Scan for the cell matching the given text and deliver its [X, Y] coordinate at center. 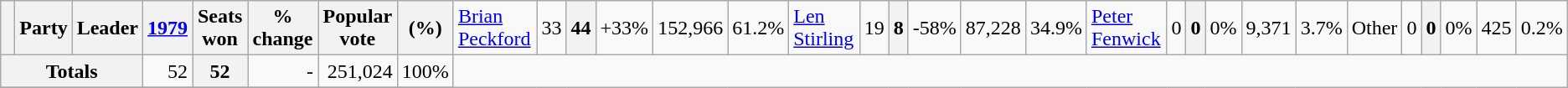
19 [874, 28]
1979 [168, 28]
- [283, 71]
-58% [935, 28]
0.2% [1541, 28]
87,228 [993, 28]
34.9% [1055, 28]
425 [1496, 28]
61.2% [759, 28]
8 [898, 28]
152,966 [690, 28]
Other [1375, 28]
(%) [426, 28]
Leader [107, 28]
+33% [625, 28]
Party [44, 28]
% change [283, 28]
Popular vote [358, 28]
Len Stirling [824, 28]
33 [551, 28]
251,024 [358, 71]
100% [426, 71]
44 [581, 28]
3.7% [1322, 28]
9,371 [1268, 28]
Seats won [220, 28]
Peter Fenwick [1126, 28]
Brian Peckford [495, 28]
Totals [72, 71]
